Pinpoint the cell where the given text exists, returning its (x, y) midpoint coordinate. 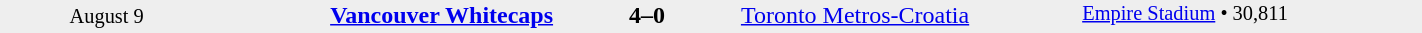
4–0 (648, 15)
Vancouver Whitecaps (384, 15)
Empire Stadium • 30,811 (1252, 16)
Toronto Metros-Croatia (910, 15)
August 9 (106, 16)
